From the cell containing the given text, extract its center point as (x, y) coordinate. 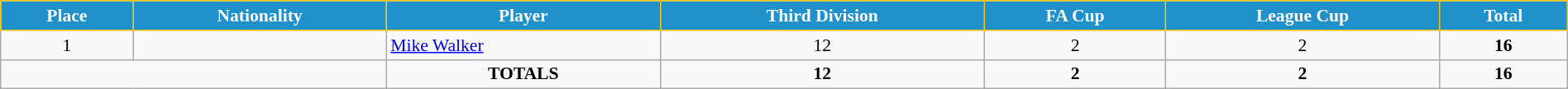
League Cup (1303, 16)
1 (67, 45)
FA Cup (1075, 16)
Third Division (822, 16)
Mike Walker (523, 45)
Nationality (260, 16)
Place (67, 16)
Player (523, 16)
Total (1503, 16)
TOTALS (523, 74)
